Return (X, Y) of the center of cell containing provided text 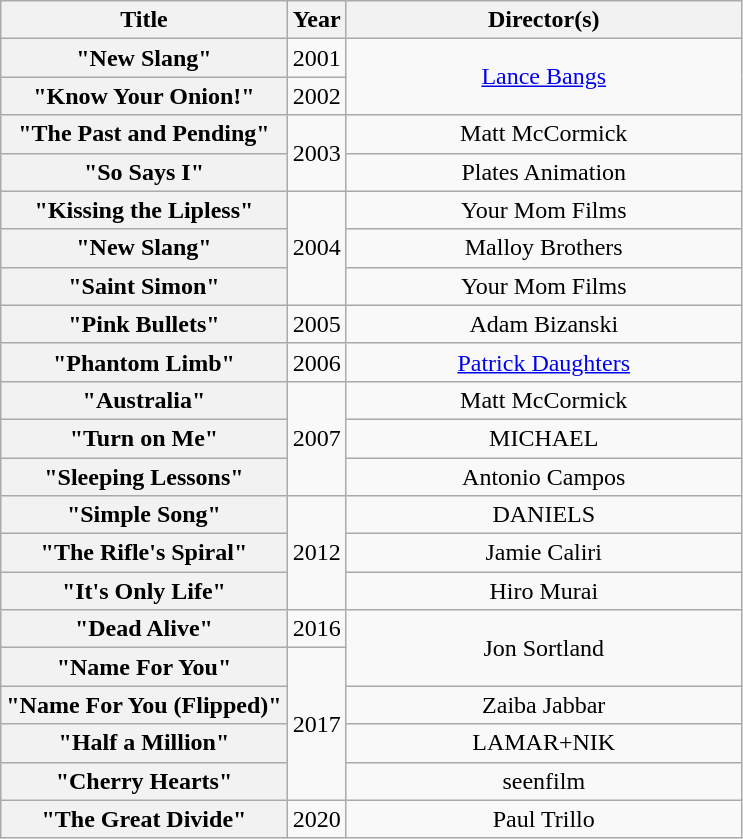
"Saint Simon" (144, 286)
MICHAEL (544, 438)
2016 (316, 629)
"Name For You" (144, 667)
2012 (316, 553)
Plates Animation (544, 172)
"Cherry Hearts" (144, 781)
Director(s) (544, 20)
2002 (316, 96)
seenfilm (544, 781)
2003 (316, 153)
"So Says I" (144, 172)
Hiro Murai (544, 591)
Zaiba Jabbar (544, 705)
Lance Bangs (544, 77)
2006 (316, 362)
2007 (316, 438)
"The Rifle's Spiral" (144, 553)
Jon Sortland (544, 648)
2020 (316, 819)
"Kissing the Lipless" (144, 210)
Jamie Caliri (544, 553)
Malloy Brothers (544, 248)
"It's Only Life" (144, 591)
2001 (316, 58)
"Australia" (144, 400)
"Turn on Me" (144, 438)
"Sleeping Lessons" (144, 477)
2004 (316, 248)
Adam Bizanski (544, 324)
"Dead Alive" (144, 629)
"The Past and Pending" (144, 134)
"Name For You (Flipped)" (144, 705)
"Phantom Limb" (144, 362)
2005 (316, 324)
Title (144, 20)
"The Great Divide" (144, 819)
"Half a Million" (144, 743)
"Simple Song" (144, 515)
LAMAR+NIK (544, 743)
Year (316, 20)
Paul Trillo (544, 819)
Patrick Daughters (544, 362)
"Pink Bullets" (144, 324)
Antonio Campos (544, 477)
"Know Your Onion!" (144, 96)
DANIELS (544, 515)
2017 (316, 724)
